From the cell containing the given text, extract its center point as [X, Y] coordinate. 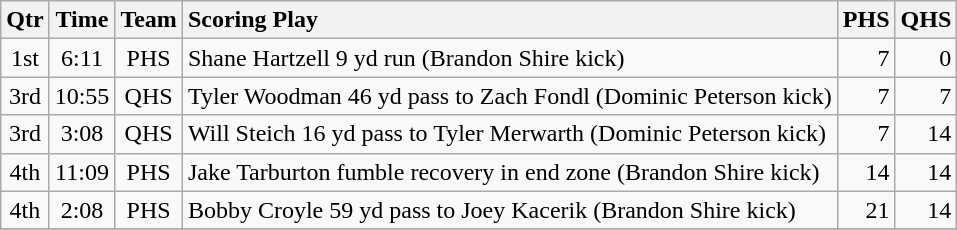
6:11 [82, 58]
Jake Tarburton fumble recovery in end zone (Brandon Shire kick) [510, 172]
Shane Hartzell 9 yd run (Brandon Shire kick) [510, 58]
Tyler Woodman 46 yd pass to Zach Fondl (Dominic Peterson kick) [510, 96]
11:09 [82, 172]
Scoring Play [510, 20]
21 [866, 210]
3:08 [82, 134]
10:55 [82, 96]
2:08 [82, 210]
Will Steich 16 yd pass to Tyler Merwarth (Dominic Peterson kick) [510, 134]
Time [82, 20]
1st [25, 58]
Team [149, 20]
Bobby Croyle 59 yd pass to Joey Kacerik (Brandon Shire kick) [510, 210]
0 [926, 58]
Qtr [25, 20]
